Output the (x, y) coordinate of the center of the cell containing the given text.  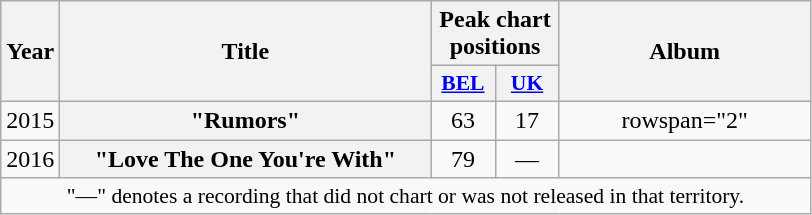
"Love The One You're With" (246, 159)
Peak chart positions (495, 34)
UK (527, 84)
"—" denotes a recording that did not chart or was not released in that territory. (406, 196)
63 (463, 120)
BEL (463, 84)
— (527, 159)
2015 (30, 120)
Title (246, 52)
rowspan="2" (684, 120)
2016 (30, 159)
"Rumors" (246, 120)
Album (684, 52)
17 (527, 120)
79 (463, 159)
Year (30, 52)
